Extract the (X, Y) coordinate from the center of the cell holding the provided text.  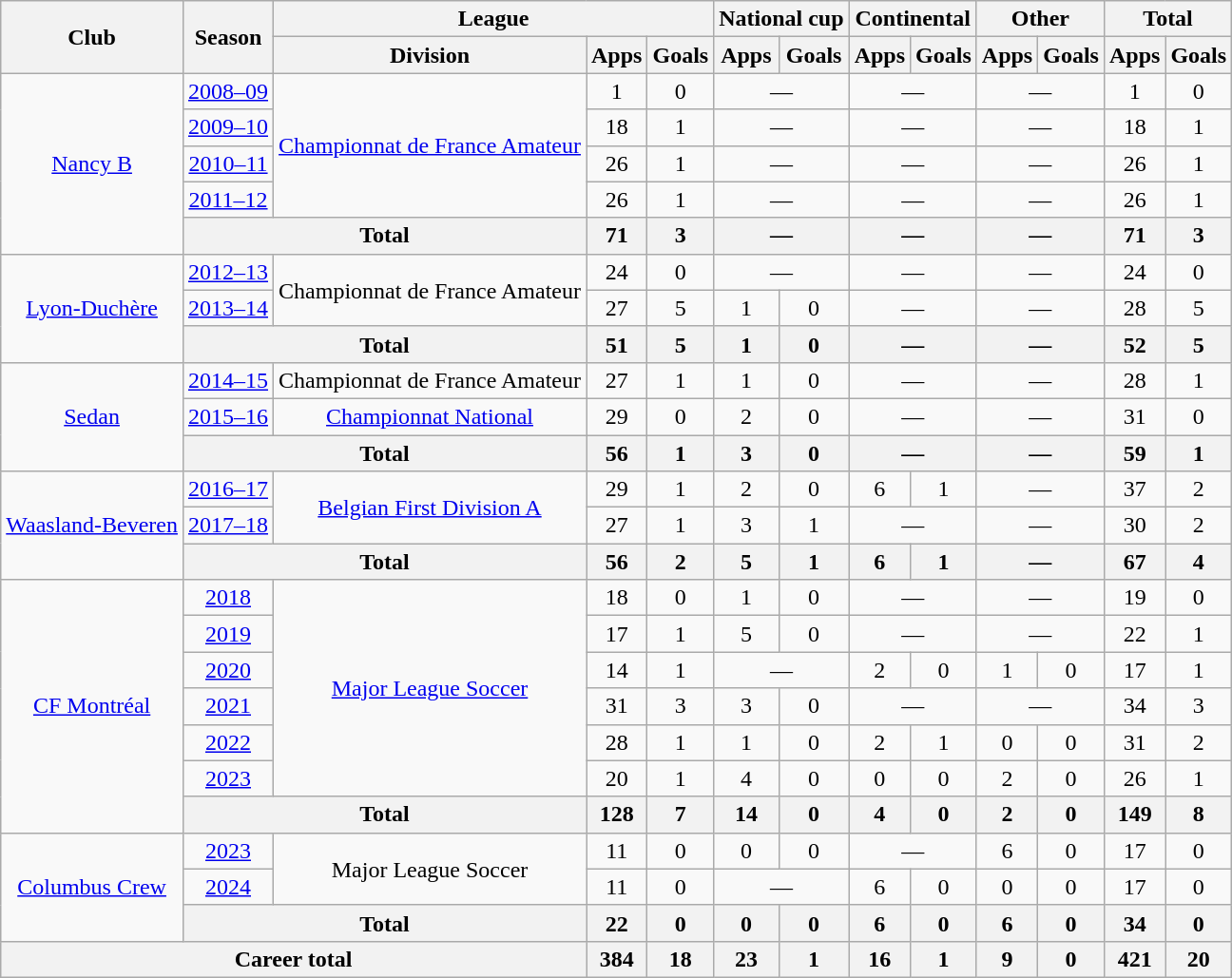
Nancy B (92, 163)
Waasland-Beveren (92, 526)
Division (430, 55)
League (494, 19)
2021 (228, 706)
2019 (228, 634)
128 (616, 815)
59 (1134, 453)
Season (228, 37)
37 (1134, 489)
2022 (228, 742)
2020 (228, 670)
384 (616, 959)
2014–15 (228, 380)
2012–13 (228, 272)
2009–10 (228, 127)
2008–09 (228, 91)
421 (1134, 959)
Continental (913, 19)
2011–12 (228, 200)
2018 (228, 598)
Championnat National (430, 416)
7 (681, 815)
Sedan (92, 416)
Career total (294, 959)
149 (1134, 815)
8 (1199, 815)
Other (1040, 19)
National cup (781, 19)
2010–11 (228, 163)
2013–14 (228, 308)
Club (92, 37)
2016–17 (228, 489)
2024 (228, 887)
2017–18 (228, 526)
67 (1134, 562)
2015–16 (228, 416)
Columbus Crew (92, 887)
23 (746, 959)
16 (879, 959)
30 (1134, 526)
9 (1007, 959)
52 (1134, 344)
51 (616, 344)
19 (1134, 598)
Lyon-Duchère (92, 308)
CF Montréal (92, 706)
Belgian First Division A (430, 508)
